Scan for the cell matching the given text and deliver its [x, y] coordinate at center. 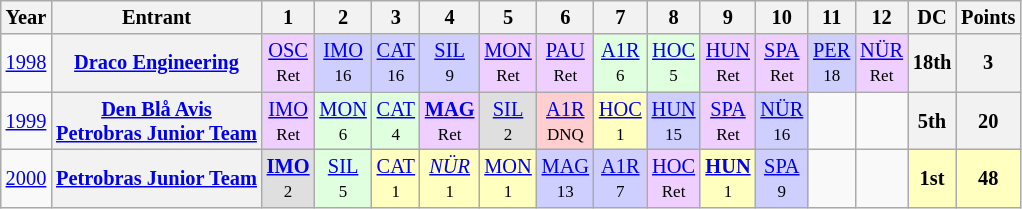
HUNRet [728, 63]
MONRet [508, 63]
SPA9 [782, 178]
Entrant [156, 17]
SIL5 [342, 178]
SIL2 [508, 121]
2000 [26, 178]
Year [26, 17]
48 [988, 178]
2 [342, 17]
A1R6 [620, 63]
NÜRRet [882, 63]
IMO16 [342, 63]
6 [566, 17]
PAURet [566, 63]
9 [728, 17]
8 [674, 17]
4 [450, 17]
IMO2 [288, 178]
5 [508, 17]
HOC1 [620, 121]
PER18 [832, 63]
MON6 [342, 121]
MON1 [508, 178]
HUN1 [728, 178]
HUN15 [674, 121]
CAT16 [396, 63]
MAG13 [566, 178]
CAT1 [396, 178]
A1R7 [620, 178]
A1RDNQ [566, 121]
IMORet [288, 121]
1999 [26, 121]
18th [932, 63]
1st [932, 178]
HOC5 [674, 63]
20 [988, 121]
12 [882, 17]
10 [782, 17]
DC [932, 17]
5th [932, 121]
OSCRet [288, 63]
HOCRet [674, 178]
7 [620, 17]
1998 [26, 63]
Draco Engineering [156, 63]
11 [832, 17]
MAGRet [450, 121]
Points [988, 17]
Den Blå Avis Petrobras Junior Team [156, 121]
NÜR16 [782, 121]
1 [288, 17]
CAT4 [396, 121]
SIL9 [450, 63]
NÜR1 [450, 178]
Petrobras Junior Team [156, 178]
